Output the (X, Y) coordinate of the center of the cell containing the given text.  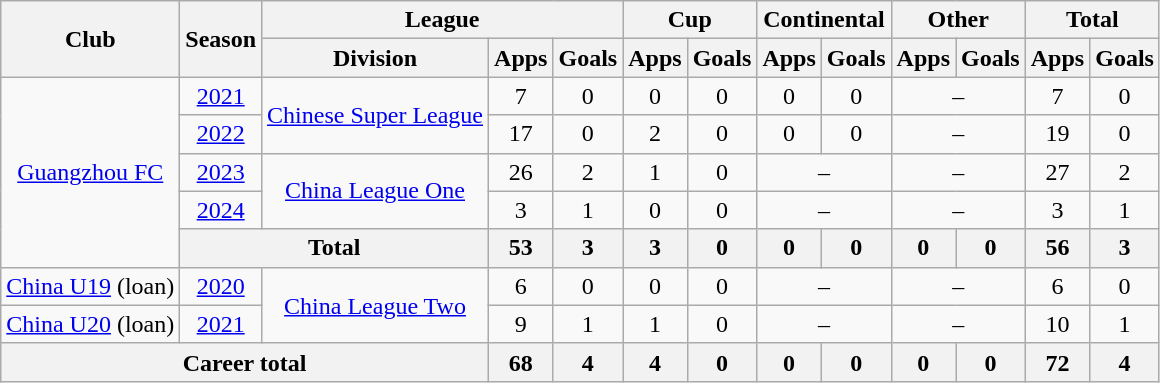
Continental (824, 20)
68 (521, 362)
2024 (221, 210)
China League Two (376, 305)
China League One (376, 191)
China U20 (loan) (90, 324)
2020 (221, 286)
27 (1057, 172)
China U19 (loan) (90, 286)
Career total (245, 362)
Division (376, 58)
72 (1057, 362)
Cup (690, 20)
9 (521, 324)
53 (521, 248)
17 (521, 134)
19 (1057, 134)
56 (1057, 248)
Club (90, 39)
26 (521, 172)
Season (221, 39)
2023 (221, 172)
League (442, 20)
Chinese Super League (376, 115)
10 (1057, 324)
2022 (221, 134)
Other (958, 20)
Guangzhou FC (90, 172)
